Provide the [x, y] coordinate of the cell's center where the given text is located.  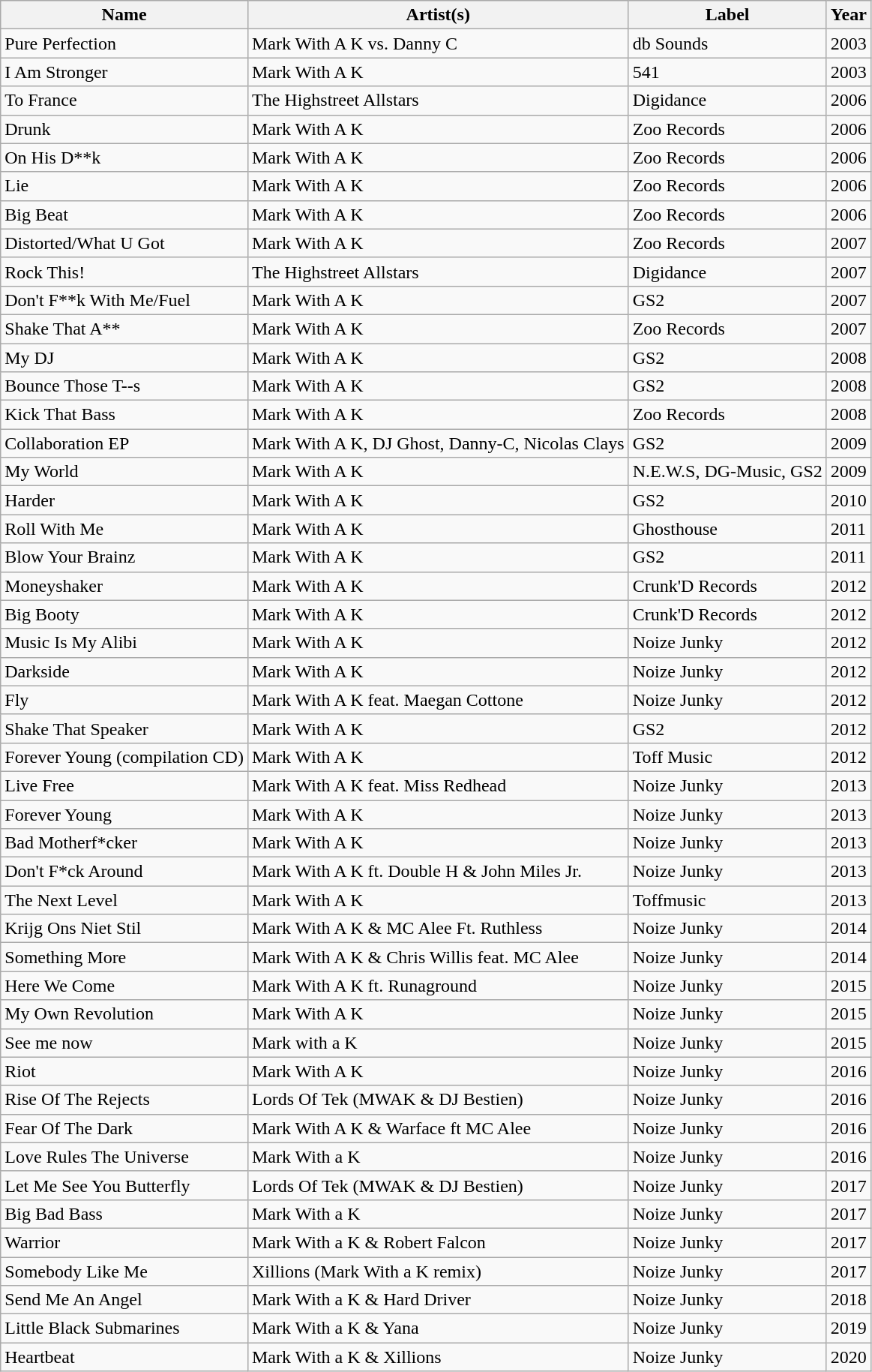
See me now [124, 1043]
Big Booty [124, 614]
My Own Revolution [124, 1014]
Something More [124, 957]
2019 [849, 1328]
Ghosthouse [727, 529]
Name [124, 15]
Heartbeat [124, 1357]
Drunk [124, 129]
Mark With A K feat. Miss Redhead [438, 785]
Darkside [124, 671]
Krijg Ons Niet Stil [124, 929]
Mark With A K ft. Double H & John Miles Jr. [438, 872]
Toffmusic [727, 900]
Love Rules The Universe [124, 1157]
Mark With A K ft. Runaground [438, 986]
Toff Music [727, 757]
My World [124, 472]
N.E.W.S, DG-Music, GS2 [727, 472]
Roll With Me [124, 529]
Blow Your Brainz [124, 557]
Riot [124, 1071]
The Next Level [124, 900]
To France [124, 101]
Bounce Those T--s [124, 386]
Don't F*ck Around [124, 872]
db Sounds [727, 44]
Shake That Speaker [124, 728]
Live Free [124, 785]
Year [849, 15]
Here We Come [124, 986]
I Am Stronger [124, 72]
Somebody Like Me [124, 1271]
Little Black Submarines [124, 1328]
Mark With A K & Chris Willis feat. MC Alee [438, 957]
Mark With A K & MC Alee Ft. Ruthless [438, 929]
Moneyshaker [124, 586]
2010 [849, 500]
Fly [124, 700]
Lie [124, 186]
Distorted/What U Got [124, 243]
Bad Motherf*cker [124, 843]
Artist(s) [438, 15]
Forever Young (compilation CD) [124, 757]
Collaboration EP [124, 443]
Rise Of The Rejects [124, 1100]
Big Bad Bass [124, 1214]
Fear Of The Dark [124, 1128]
Mark With A K vs. Danny C [438, 44]
My DJ [124, 358]
Forever Young [124, 814]
Label [727, 15]
Shake That A** [124, 329]
Mark With A K feat. Maegan Cottone [438, 700]
On His D**k [124, 158]
Big Beat [124, 215]
Mark With a K & Yana [438, 1328]
Warrior [124, 1242]
Xillions (Mark With a K remix) [438, 1271]
Mark with a K [438, 1043]
541 [727, 72]
2018 [849, 1300]
Mark With a K & Xillions [438, 1357]
Mark With a K & Hard Driver [438, 1300]
Don't F**k With Me/Fuel [124, 300]
Kick That Bass [124, 415]
2020 [849, 1357]
Mark With A K & Warface ft MC Alee [438, 1128]
Harder [124, 500]
Mark With A K, DJ Ghost, Danny-C, Nicolas Clays [438, 443]
Pure Perfection [124, 44]
Rock This! [124, 272]
Mark With a K & Robert Falcon [438, 1242]
Send Me An Angel [124, 1300]
Let Me See You Butterfly [124, 1185]
Music Is My Alibi [124, 643]
